Determine the (x, y) coordinate at the center of the cell enclosing the given text.  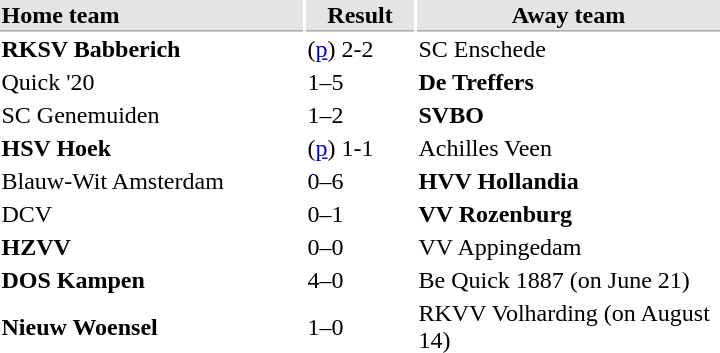
Be Quick 1887 (on June 21) (568, 281)
4–0 (360, 281)
Quick '20 (152, 83)
HSV Hoek (152, 149)
SVBO (568, 115)
DOS Kampen (152, 281)
Result (360, 16)
Away team (568, 16)
0–0 (360, 247)
0–6 (360, 181)
SC Genemuiden (152, 115)
0–1 (360, 215)
HVV Hollandia (568, 181)
RKSV Babberich (152, 49)
Home team (152, 16)
(p) 2-2 (360, 49)
1–2 (360, 115)
HZVV (152, 247)
VV Appingedam (568, 247)
1–5 (360, 83)
SC Enschede (568, 49)
Blauw-Wit Amsterdam (152, 181)
Achilles Veen (568, 149)
De Treffers (568, 83)
DCV (152, 215)
VV Rozenburg (568, 215)
(p) 1-1 (360, 149)
